Detect which cell encompasses the target text, then output its [x, y] center coordinate. 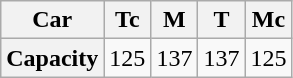
M [174, 20]
T [222, 20]
Car [52, 20]
Mc [268, 20]
Capacity [52, 58]
Tc [128, 20]
